Search for the cell housing the specified text and yield its (x, y) center coordinate. 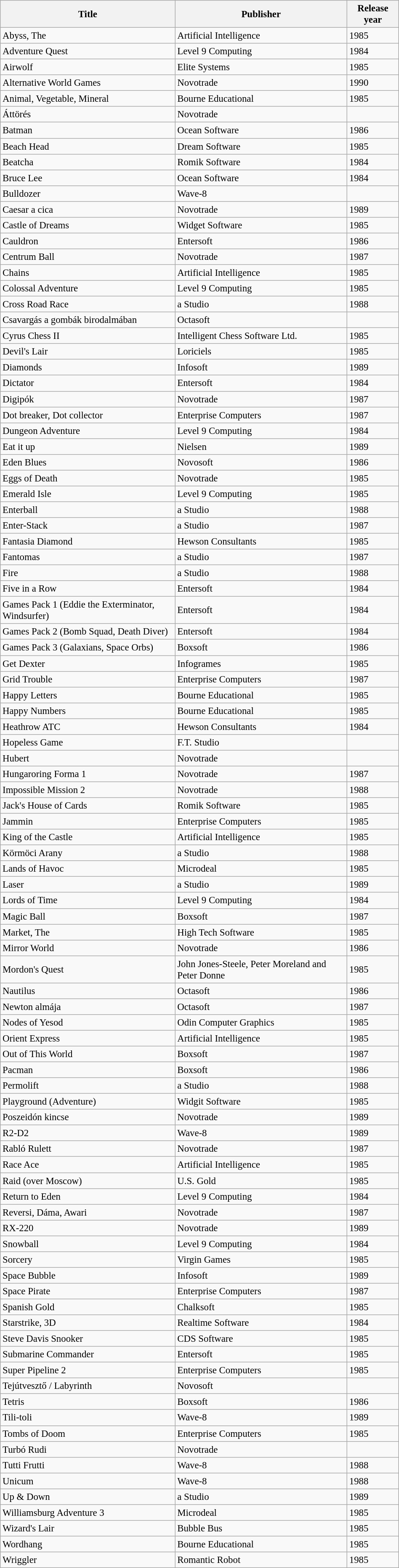
Orient Express (88, 1038)
Wizard's Lair (88, 1528)
Happy Letters (88, 695)
Spanish Gold (88, 1307)
Publisher (261, 14)
Eat it up (88, 447)
Space Pirate (88, 1291)
Virgin Games (261, 1260)
Dictator (88, 383)
Cauldron (88, 241)
Emerald Isle (88, 494)
Dot breaker, Dot collector (88, 415)
Tutti Frutti (88, 1465)
Impossible Mission 2 (88, 790)
Out of This World (88, 1054)
Colossal Adventure (88, 288)
Race Ace (88, 1165)
Mordon's Quest (88, 970)
Intelligent Chess Software Ltd. (261, 336)
Wriggler (88, 1560)
Jack's House of Cards (88, 806)
Bruce Lee (88, 178)
CDS Software (261, 1339)
Reversi, Dáma, Awari (88, 1212)
Magic Ball (88, 916)
Wordhang (88, 1544)
Turbó Rudi (88, 1449)
Enterball (88, 510)
Devil's Lair (88, 352)
Games Pack 2 (Bomb Squad, Death Diver) (88, 632)
Bulldozer (88, 193)
Caesar a cica (88, 209)
Tetris (88, 1402)
Dream Software (261, 146)
Hubert (88, 758)
Digipók (88, 399)
John Jones-Steele, Peter Moreland and Peter Donne (261, 970)
Odin Computer Graphics (261, 1023)
Submarine Commander (88, 1354)
F.T. Studio (261, 743)
Games Pack 3 (Galaxians, Space Orbs) (88, 648)
Raid (over Moscow) (88, 1181)
Space Bubble (88, 1275)
Loriciels (261, 352)
Infogrames (261, 664)
Alternative World Games (88, 83)
Permolift (88, 1086)
Snowball (88, 1244)
Happy Numbers (88, 711)
Heathrow ATC (88, 727)
Dungeon Adventure (88, 431)
Adventure Quest (88, 51)
High Tech Software (261, 932)
Starstrike, 3D (88, 1323)
Grid Trouble (88, 679)
Lands of Havoc (88, 869)
Fantomas (88, 557)
Unicum (88, 1481)
Cross Road Race (88, 304)
Nautilus (88, 991)
Tejútvesztő / Labyrinth (88, 1386)
Eden Blues (88, 463)
RX-220 (88, 1228)
Centrum Ball (88, 257)
Beatcha (88, 162)
Rabló Rulett (88, 1149)
Fantasia Diamond (88, 542)
Nielsen (261, 447)
Widgit Software (261, 1102)
1990 (373, 83)
Realtime Software (261, 1323)
King of the Castle (88, 837)
Williamsburg Adventure 3 (88, 1512)
Get Dexter (88, 664)
Mirror World (88, 948)
Csavargás a gombák birodalmában (88, 320)
Diamonds (88, 368)
Bubble Bus (261, 1528)
R2-D2 (88, 1133)
Super Pipeline 2 (88, 1370)
Fire (88, 573)
Abyss, The (88, 36)
Körmöci Arany (88, 853)
Hungaroring Forma 1 (88, 774)
Games Pack 1 (Eddie the Exterminator, Windsurfer) (88, 611)
Cyrus Chess II (88, 336)
Widget Software (261, 225)
Nodes of Yesod (88, 1023)
Market, The (88, 932)
Beach Head (88, 146)
Animal, Vegetable, Mineral (88, 99)
Chains (88, 272)
Newton almája (88, 1007)
Chalksoft (261, 1307)
U.S. Gold (261, 1181)
Hopeless Game (88, 743)
Poszeidón kincse (88, 1117)
Romantic Robot (261, 1560)
Sorcery (88, 1260)
Laser (88, 885)
Tili-toli (88, 1418)
Tombs of Doom (88, 1433)
Enter-Stack (88, 526)
Elite Systems (261, 67)
Title (88, 14)
Playground (Adventure) (88, 1102)
Jammin (88, 822)
Eggs of Death (88, 478)
Áttörés (88, 115)
Batman (88, 130)
Airwolf (88, 67)
Five in a Row (88, 589)
Steve Davis Snooker (88, 1339)
Pacman (88, 1070)
Return to Eden (88, 1196)
Lords of Time (88, 901)
Castle of Dreams (88, 225)
Up & Down (88, 1497)
Release year (373, 14)
